Identify which cell holds the provided text, then report its [X, Y] central coordinate. 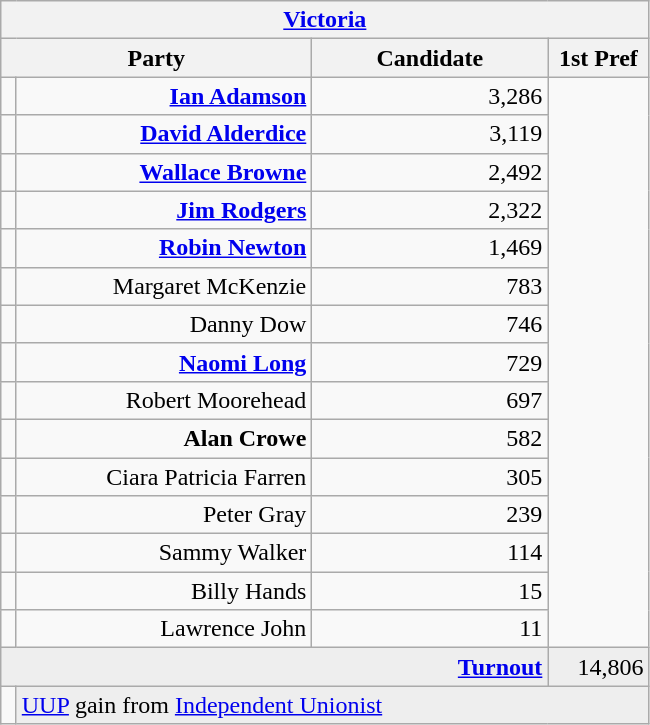
Party [156, 58]
Wallace Browne [164, 172]
UUP gain from Independent Unionist [332, 705]
Alan Crowe [164, 438]
Naomi Long [164, 362]
Victoria [325, 20]
Robert Moorehead [164, 400]
697 [430, 400]
1st Pref [598, 58]
3,119 [430, 134]
Danny Dow [164, 324]
Margaret McKenzie [164, 286]
Billy Hands [164, 591]
1,469 [430, 248]
2,492 [430, 172]
Peter Gray [164, 515]
Jim Rodgers [164, 210]
Turnout [274, 667]
3,286 [430, 96]
Ciara Patricia Farren [164, 477]
14,806 [598, 667]
15 [430, 591]
746 [430, 324]
114 [430, 553]
305 [430, 477]
11 [430, 629]
729 [430, 362]
Robin Newton [164, 248]
Ian Adamson [164, 96]
David Alderdice [164, 134]
783 [430, 286]
Lawrence John [164, 629]
239 [430, 515]
Candidate [430, 58]
Sammy Walker [164, 553]
582 [430, 438]
2,322 [430, 210]
